Return (x, y) of the center of cell containing provided text 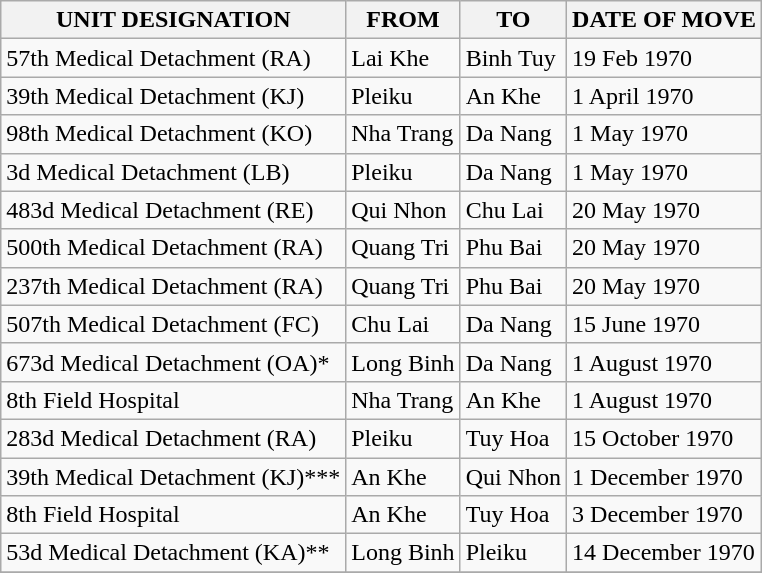
237th Medical Detachment (RA) (174, 286)
39th Medical Detachment (KJ)*** (174, 477)
FROM (403, 20)
Binh Tuy (513, 58)
1 April 1970 (664, 96)
500th Medical Detachment (RA) (174, 248)
57th Medical Detachment (RA) (174, 58)
14 December 1970 (664, 553)
3d Medical Detachment (LB) (174, 172)
283d Medical Detachment (RA) (174, 438)
3 December 1970 (664, 515)
DATE OF MOVE (664, 20)
483d Medical Detachment (RE) (174, 210)
15 June 1970 (664, 324)
19 Feb 1970 (664, 58)
15 October 1970 (664, 438)
Lai Khe (403, 58)
1 December 1970 (664, 477)
TO (513, 20)
53d Medical Detachment (KA)** (174, 553)
673d Medical Detachment (OA)* (174, 362)
39th Medical Detachment (KJ) (174, 96)
98th Medical Detachment (KO) (174, 134)
UNIT DESIGNATION (174, 20)
507th Medical Detachment (FC) (174, 324)
